Determine the [X, Y] coordinate at the center of the cell enclosing the given text.  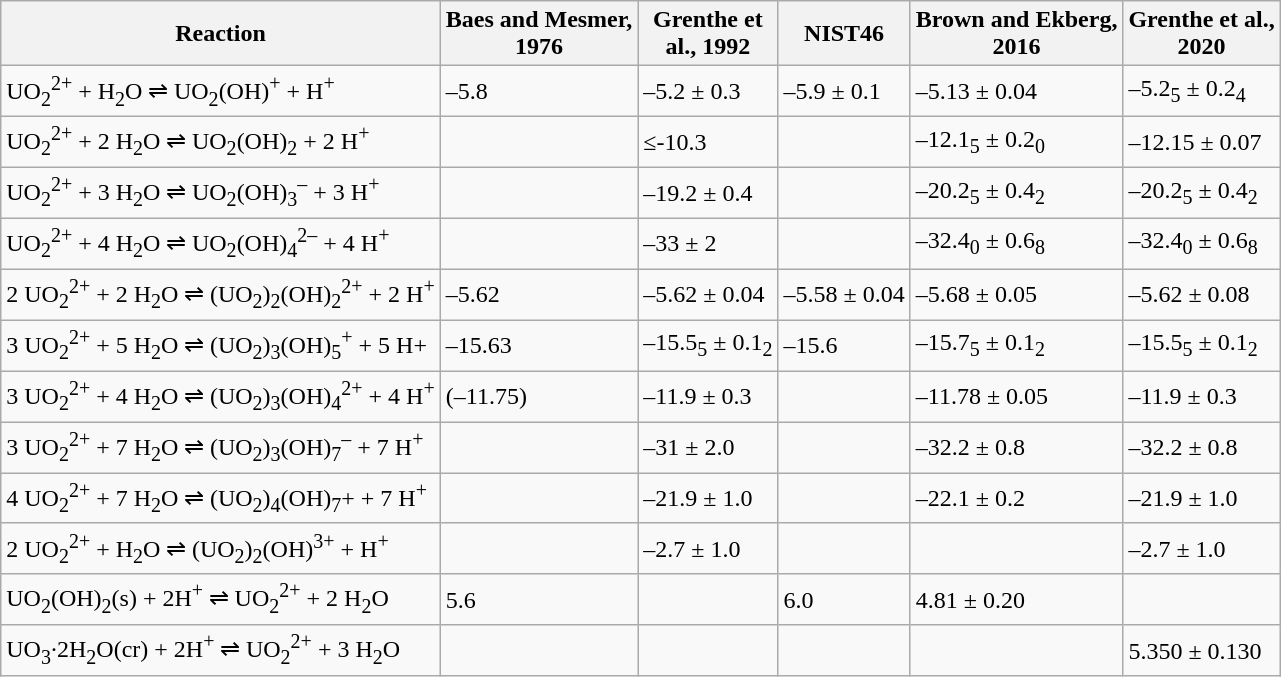
4 UO22+ + 7 H2O ⇌ (UO2)4(OH)7+ + 7 H+ [221, 498]
UO22+ + H2O ⇌ UO2(OH)+ + H+ [221, 92]
4.81 ± 0.20 [1016, 600]
–5.13 ± 0.04 [1016, 92]
UO22+ + 3 H2O ⇌ UO2(OH)3– + 3 H+ [221, 192]
3 UO22+ + 4 H2O ⇌ (UO2)3(OH)42+ + 4 H+ [221, 396]
3 UO22+ + 7 H2O ⇌ (UO2)3(OH)7– + 7 H+ [221, 448]
2 UO22+ + 2 H2O ⇌ (UO2)2(OH)22+ + 2 H+ [221, 294]
UO22+ + 2 H2O ⇌ UO2(OH)2 + 2 H+ [221, 142]
UO2(OH)2(s) + 2H+ ⇌ UO22+ + 2 H2O [221, 600]
–15.75 ± 0.12 [1016, 346]
–5.62 [539, 294]
3 UO22+ + 5 H2O ⇌ (UO2)3(OH)5+ + 5 H+ [221, 346]
≤-10.3 [708, 142]
(–11.75) [539, 396]
UO3·2H2O(cr) + 2H+ ⇌ UO22+ + 3 H2O [221, 650]
–19.2 ± 0.4 [708, 192]
–12.15 ± 0.07 [1202, 142]
Brown and Ekberg,2016 [1016, 34]
5.6 [539, 600]
–31 ± 2.0 [708, 448]
UO22+ + 4 H2O ⇌ UO2(OH)42– + 4 H+ [221, 244]
–5.62 ± 0.08 [1202, 294]
Reaction [221, 34]
NIST46 [844, 34]
–15.63 [539, 346]
Grenthe etal., 1992 [708, 34]
–12.15 ± 0.20 [1016, 142]
2 UO22+ + H2O ⇌ (UO2)2(OH)3+ + H+ [221, 548]
–33 ± 2 [708, 244]
–5.8 [539, 92]
Grenthe et al.,2020 [1202, 34]
Baes and Mesmer,1976 [539, 34]
–5.62 ± 0.04 [708, 294]
–5.68 ± 0.05 [1016, 294]
–15.6 [844, 346]
6.0 [844, 600]
–5.9 ± 0.1 [844, 92]
–5.58 ± 0.04 [844, 294]
–22.1 ± 0.2 [1016, 498]
–5.25 ± 0.24 [1202, 92]
–11.78 ± 0.05 [1016, 396]
–5.2 ± 0.3 [708, 92]
5.350 ± 0.130 [1202, 650]
